Pinpoint the cell where the given text exists, returning its [X, Y] midpoint coordinate. 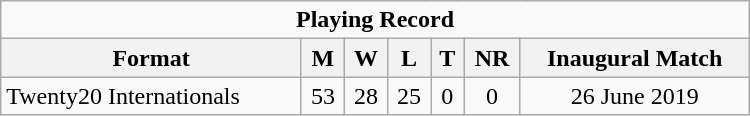
NR [492, 58]
M [322, 58]
25 [410, 96]
53 [322, 96]
28 [366, 96]
Playing Record [375, 20]
Inaugural Match [634, 58]
T [448, 58]
Format [152, 58]
26 June 2019 [634, 96]
L [410, 58]
Twenty20 Internationals [152, 96]
W [366, 58]
